Return the (x, y) coordinate for the center point of the cell that contains the specified text.  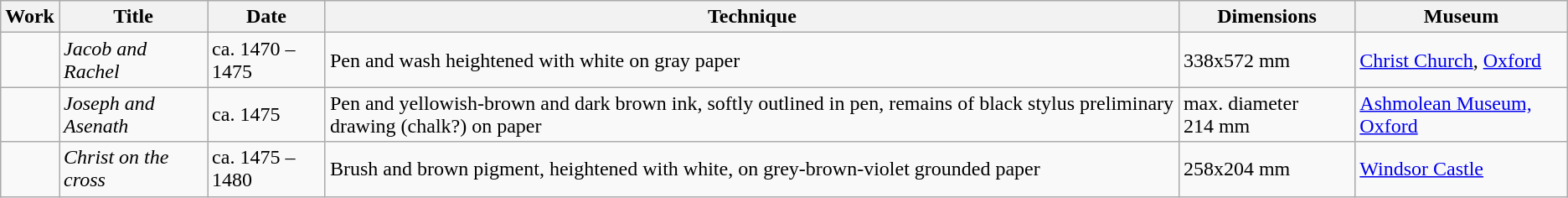
Title (132, 17)
ca. 1475 (266, 114)
Ashmolean Museum, Oxford (1461, 114)
Museum (1461, 17)
Pen and yellowish-brown and dark brown ink, softly outlined in pen, remains of black stylus preliminary drawing (chalk?) on paper (752, 114)
Brush and brown pigment, heightened with white, on grey-brown-violet grounded paper (752, 169)
max. diameter 214 mm (1266, 114)
Pen and wash heightened with white on gray paper (752, 60)
Jacob and Rachel (132, 60)
Dimensions (1266, 17)
338x572 mm (1266, 60)
Date (266, 17)
Christ on the cross (132, 169)
Technique (752, 17)
Windsor Castle (1461, 169)
ca. 1475 – 1480 (266, 169)
ca. 1470 – 1475 (266, 60)
Joseph and Asenath (132, 114)
258x204 mm (1266, 169)
Christ Church, Oxford (1461, 60)
Work (30, 17)
